Identify which cell holds the provided text, then report its (X, Y) central coordinate. 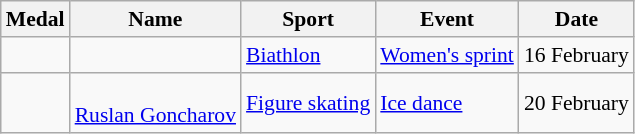
Figure skating (308, 102)
Event (447, 19)
Sport (308, 19)
Women's sprint (447, 55)
Date (576, 19)
Ice dance (447, 102)
16 February (576, 55)
20 February (576, 102)
Biathlon (308, 55)
Name (156, 19)
Medal (36, 19)
Ruslan Goncharov (156, 102)
